Output the [X, Y] coordinate of the center of the cell containing the given text.  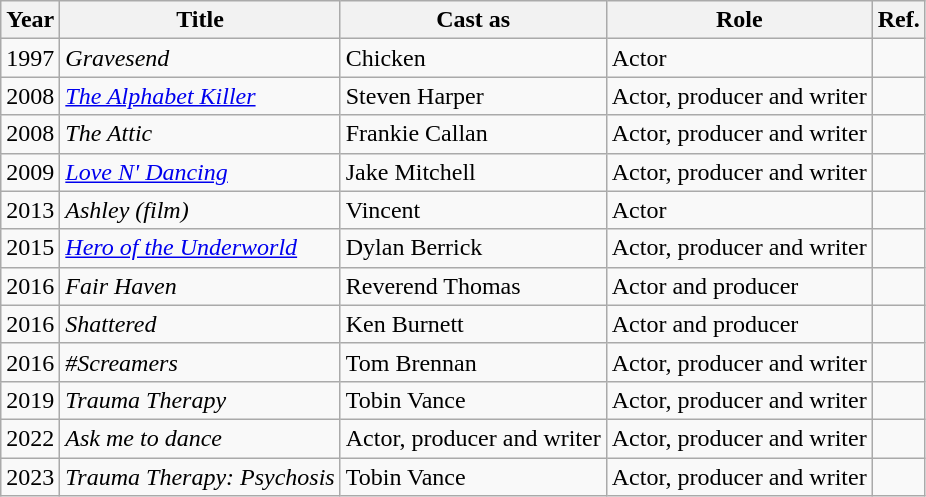
2019 [30, 400]
Shattered [200, 324]
Cast as [473, 20]
2023 [30, 477]
The Attic [200, 134]
Ashley (film) [200, 210]
1997 [30, 58]
Fair Haven [200, 286]
2022 [30, 438]
Vincent [473, 210]
Love N' Dancing [200, 172]
Frankie Callan [473, 134]
2013 [30, 210]
Ken Burnett [473, 324]
Dylan Berrick [473, 248]
Chicken [473, 58]
Trauma Therapy [200, 400]
Ask me to dance [200, 438]
Ref. [898, 20]
Reverend Thomas [473, 286]
Role [739, 20]
2015 [30, 248]
Hero of the Underworld [200, 248]
Steven Harper [473, 96]
Gravesend [200, 58]
Jake Mitchell [473, 172]
The Alphabet Killer [200, 96]
Title [200, 20]
2009 [30, 172]
Tom Brennan [473, 362]
#Screamers [200, 362]
Trauma Therapy: Psychosis [200, 477]
Year [30, 20]
